Scan for the cell matching the given text and deliver its [x, y] coordinate at center. 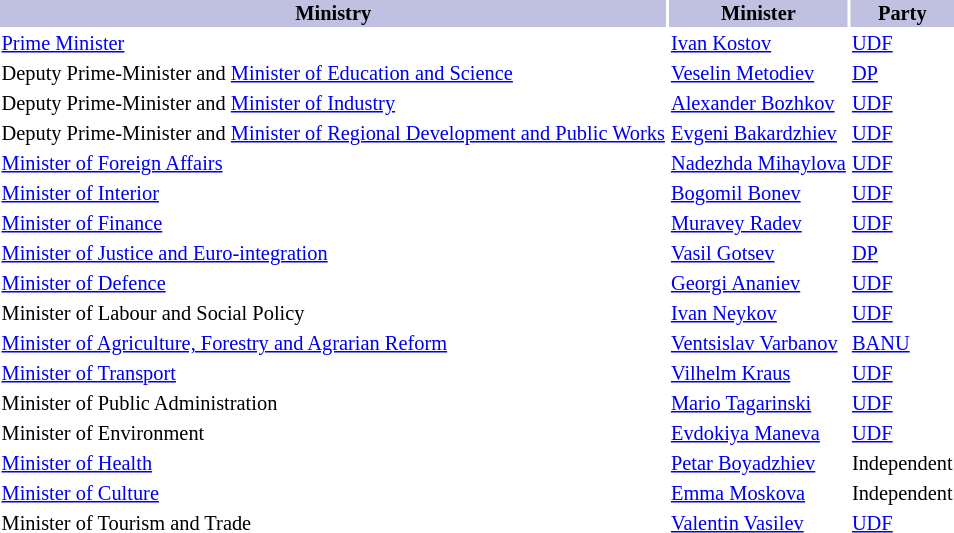
Minister of Justice and Euro-integration [333, 254]
Ventsislav Varbanov [758, 344]
Nadezhda Mihaylova [758, 164]
Deputy Prime-Minister and Minister of Regional Development and Public Works [333, 134]
Veselin Metodiev [758, 74]
Minister of Agriculture, Forestry and Agrarian Reform [333, 344]
Minister of Environment [333, 434]
Minister of Finance [333, 224]
Ivan Neykov [758, 314]
Prime Minister [333, 44]
Alexander Bozhkov [758, 104]
Deputy Prime-Minister and Minister of Industry [333, 104]
Minister of Interior [333, 194]
Minister of Foreign Affairs [333, 164]
Minister of Culture [333, 494]
BANU [902, 344]
Ministry [333, 14]
Petar Boyadzhiev [758, 464]
Georgi Ananiev [758, 284]
Ivan Kostov [758, 44]
Minister of Labour and Social Policy [333, 314]
Minister of Public Administration [333, 404]
Party [902, 14]
Minister of Health [333, 464]
Vilhelm Kraus [758, 374]
Minister of Transport [333, 374]
Vasil Gotsev [758, 254]
Minister [758, 14]
Bogomil Bonev [758, 194]
Emma Moskova [758, 494]
Minister of Defence [333, 284]
Evgeni Bakardzhiev [758, 134]
Evdokiya Maneva [758, 434]
Muravey Radev [758, 224]
Mario Tagarinski [758, 404]
Deputy Prime-Minister and Minister of Education and Science [333, 74]
